Return [X, Y] of the center of cell containing provided text 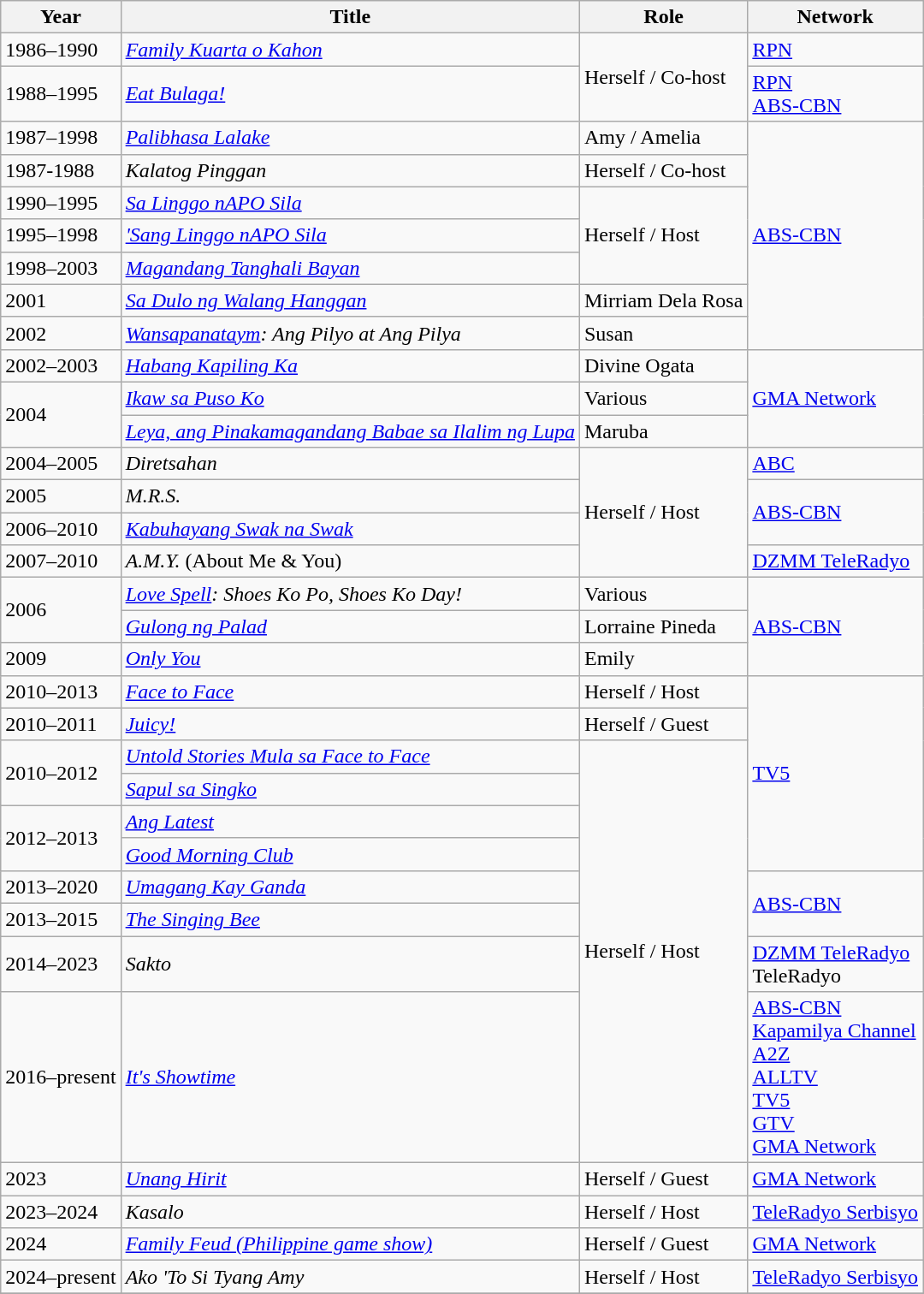
Sa Linggo nAPO Sila [350, 203]
ABS-CBNKapamilya ChannelA2ZALLTVTV5GTVGMA Network [835, 1077]
Eat Bulaga! [350, 94]
2004 [61, 414]
Mirriam Dela Rosa [663, 300]
Title [350, 17]
2002–2003 [61, 365]
1988–1995 [61, 94]
2006–2010 [61, 529]
Sakto [350, 964]
2023 [61, 1179]
Leya, ang Pinakamagandang Babae sa Ilalim ng Lupa [350, 430]
Wansapanataym: Ang Pilyo at Ang Pilya [350, 333]
Good Morning Club [350, 854]
Kabuhayang Swak na Swak [350, 529]
Family Feud (Philippine game show) [350, 1244]
2005 [61, 496]
Maruba [663, 430]
Diretsahan [350, 464]
DZMM TeleRadyo [835, 561]
Ikaw sa Puso Ko [350, 398]
2001 [61, 300]
2023–2024 [61, 1212]
The Singing Bee [350, 919]
RPN [835, 50]
Habang Kapiling Ka [350, 365]
1990–1995 [61, 203]
1987-1988 [61, 170]
Ako 'To Si Tyang Amy [350, 1277]
2010–2011 [61, 724]
Lorraine Pineda [663, 626]
1986–1990 [61, 50]
TV5 [835, 773]
Umagang Kay Ganda [350, 887]
1998–2003 [61, 268]
Unang Hirit [350, 1179]
Kasalo [350, 1212]
2004–2005 [61, 464]
1995–1998 [61, 235]
2009 [61, 659]
M.R.S. [350, 496]
Juicy! [350, 724]
2006 [61, 610]
Sa Dulo ng Walang Hanggan [350, 300]
Love Spell: Shoes Ko Po, Shoes Ko Day! [350, 594]
2002 [61, 333]
Susan [663, 333]
Ang Latest [350, 822]
DZMM TeleRadyoTeleRadyo [835, 964]
Divine Ogata [663, 365]
Palibhasa Lalake [350, 138]
Magandang Tanghali Bayan [350, 268]
ABC [835, 464]
'Sang Linggo nAPO Sila [350, 235]
Network [835, 17]
1987–1998 [61, 138]
RPNABS-CBN [835, 94]
Only You [350, 659]
It's Showtime [350, 1077]
2014–2023 [61, 964]
Untold Stories Mula sa Face to Face [350, 757]
Gulong ng Palad [350, 626]
Emily [663, 659]
2013–2020 [61, 887]
A.M.Y. (About Me & You) [350, 561]
2016–present [61, 1077]
Sapul sa Singko [350, 789]
Role [663, 17]
2013–2015 [61, 919]
Amy / Amelia [663, 138]
Kalatog Pinggan [350, 170]
2010–2012 [61, 773]
Face to Face [350, 692]
2024–present [61, 1277]
Year [61, 17]
2007–2010 [61, 561]
2012–2013 [61, 838]
Family Kuarta o Kahon [350, 50]
2010–2013 [61, 692]
2024 [61, 1244]
